Find where the given text appears and provide that cell's center as [X, Y] coordinate. 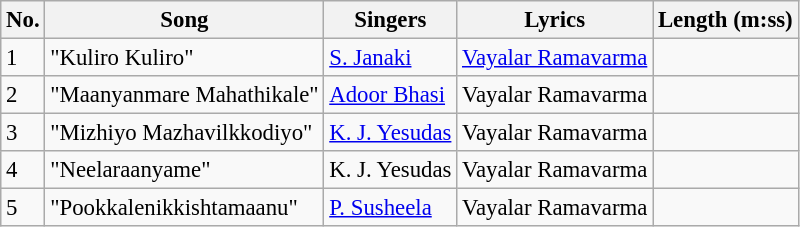
5 [23, 208]
"Neelaraanyame" [184, 170]
"Pookkalenikkishtamaanu" [184, 208]
4 [23, 170]
P. Susheela [390, 208]
"Kuliro Kuliro" [184, 58]
1 [23, 58]
"Mizhiyo Mazhavilkkodiyo" [184, 133]
Adoor Bhasi [390, 95]
Singers [390, 20]
2 [23, 95]
S. Janaki [390, 58]
3 [23, 133]
Length (m:ss) [726, 20]
Song [184, 20]
Lyrics [555, 20]
"Maanyanmare Mahathikale" [184, 95]
No. [23, 20]
